Find where the given text appears and provide that cell's center as (x, y) coordinate. 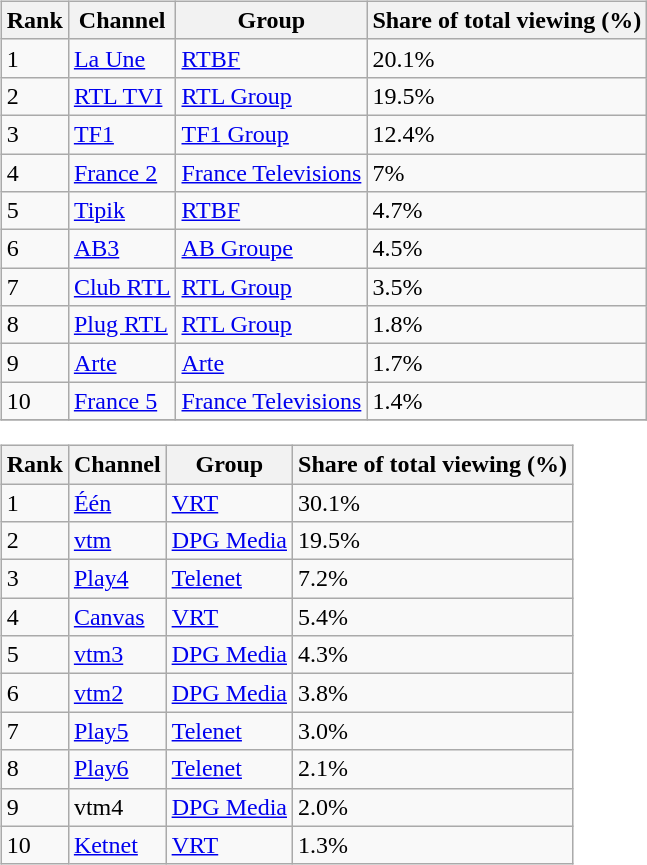
Play5 (117, 731)
vtm3 (117, 655)
3.8% (433, 693)
4.7% (507, 211)
vtm2 (117, 693)
TF1 Group (272, 134)
Canvas (117, 617)
Één (117, 503)
7% (507, 173)
vtm4 (117, 807)
20.1% (507, 58)
France 5 (122, 401)
1.7% (507, 363)
2.0% (433, 807)
AB3 (122, 249)
7.2% (433, 579)
vtm (117, 541)
4.3% (433, 655)
Play6 (117, 769)
30.1% (433, 503)
Ketnet (117, 845)
Play4 (117, 579)
Plug RTL (122, 325)
3.5% (507, 287)
AB Groupe (272, 249)
La Une (122, 58)
2.1% (433, 769)
1.3% (433, 845)
France 2 (122, 173)
4.5% (507, 249)
5.4% (433, 617)
1.4% (507, 401)
Tipik (122, 211)
3.0% (433, 731)
12.4% (507, 134)
RTL TVI (122, 96)
Club RTL (122, 287)
1.8% (507, 325)
TF1 (122, 134)
